Pinpoint the cell where the given text exists, returning its (X, Y) midpoint coordinate. 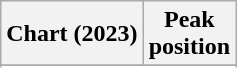
Chart (2023) (72, 34)
Peakposition (189, 34)
